Return (X, Y) of the center of cell containing provided text 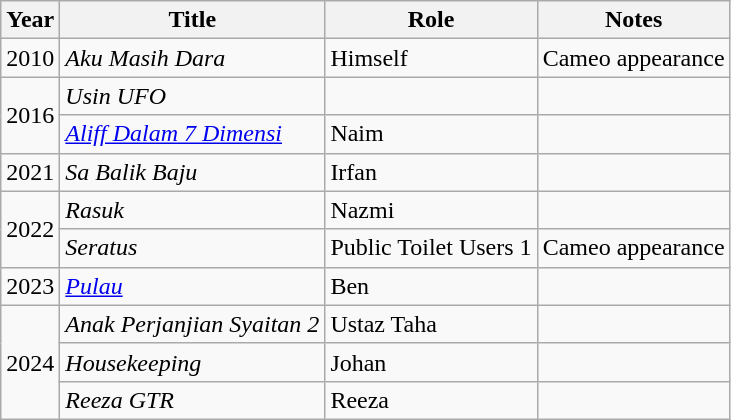
2016 (30, 115)
Naim (431, 134)
Ben (431, 286)
Usin UFO (192, 96)
Johan (431, 362)
Rasuk (192, 210)
Year (30, 20)
Aku Masih Dara (192, 58)
Ustaz Taha (431, 324)
Sa Balik Baju (192, 172)
2021 (30, 172)
Housekeeping (192, 362)
2024 (30, 362)
Seratus (192, 248)
Himself (431, 58)
2010 (30, 58)
Pulau (192, 286)
Nazmi (431, 210)
Public Toilet Users 1 (431, 248)
Anak Perjanjian Syaitan 2 (192, 324)
2023 (30, 286)
Role (431, 20)
2022 (30, 229)
Reeza GTR (192, 400)
Notes (634, 20)
Irfan (431, 172)
Title (192, 20)
Aliff Dalam 7 Dimensi (192, 134)
Reeza (431, 400)
